Capture the cell that displays the provided text and extract its (X, Y) central coordinate. 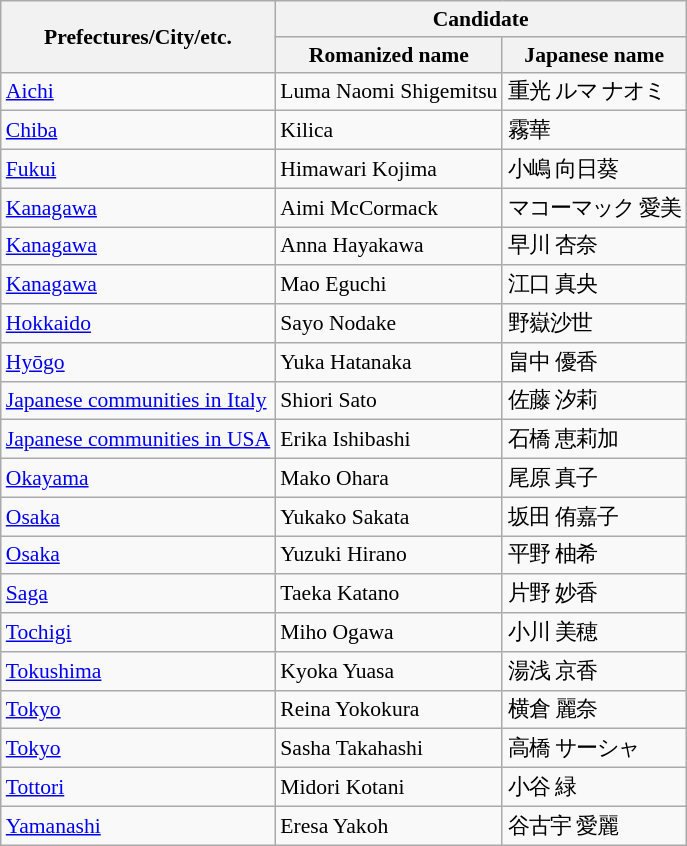
片野 妙香 (594, 594)
Midori Kotani (388, 788)
野嶽沙世 (594, 324)
小川 美穂 (594, 632)
Japanese communities in Italy (138, 400)
Romanized name (388, 55)
Shiori Sato (388, 400)
霧華 (594, 130)
佐藤 汐莉 (594, 400)
Miho Ogawa (388, 632)
尾原 真子 (594, 478)
石橋 恵莉加 (594, 440)
Aimi McCormack (388, 208)
江口 真央 (594, 286)
畠中 優香 (594, 362)
マコーマック 愛美 (594, 208)
Japanese communities in USA (138, 440)
Fukui (138, 170)
Prefectures/City/etc. (138, 36)
平野 柚希 (594, 556)
Hyōgo (138, 362)
Himawari Kojima (388, 170)
Kyoka Yuasa (388, 672)
Chiba (138, 130)
Sayo Nodake (388, 324)
Okayama (138, 478)
Tokushima (138, 672)
小嶋 向日葵 (594, 170)
Anna Hayakawa (388, 246)
Candidate (480, 19)
Aichi (138, 92)
Tochigi (138, 632)
重光 ルマ ナオミ (594, 92)
小谷 緑 (594, 788)
坂田 侑嘉子 (594, 516)
Hokkaido (138, 324)
谷古宇 愛麗 (594, 826)
Eresa Yakoh (388, 826)
Saga (138, 594)
早川 杏奈 (594, 246)
Kilica (388, 130)
Mao Eguchi (388, 286)
Tottori (138, 788)
Erika Ishibashi (388, 440)
湯浅 京香 (594, 672)
Yukako Sakata (388, 516)
Sasha Takahashi (388, 748)
Reina Yokokura (388, 710)
Yamanashi (138, 826)
Japanese name (594, 55)
Luma Naomi Shigemitsu (388, 92)
Yuzuki Hirano (388, 556)
Yuka Hatanaka (388, 362)
Mako Ohara (388, 478)
高橋 サーシャ (594, 748)
Taeka Katano (388, 594)
横倉 麗奈 (594, 710)
